Detect which cell encompasses the target text, then output its (X, Y) center coordinate. 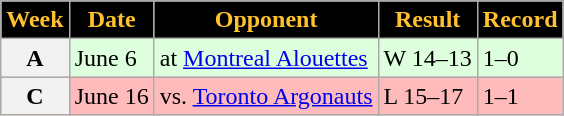
vs. Toronto Argonauts (266, 96)
June 6 (112, 58)
June 16 (112, 96)
Result (428, 20)
W 14–13 (428, 58)
at Montreal Alouettes (266, 58)
Record (520, 20)
L 15–17 (428, 96)
A (35, 58)
Opponent (266, 20)
Week (35, 20)
C (35, 96)
1–0 (520, 58)
1–1 (520, 96)
Date (112, 20)
